Scan for the cell matching the given text and deliver its [x, y] coordinate at center. 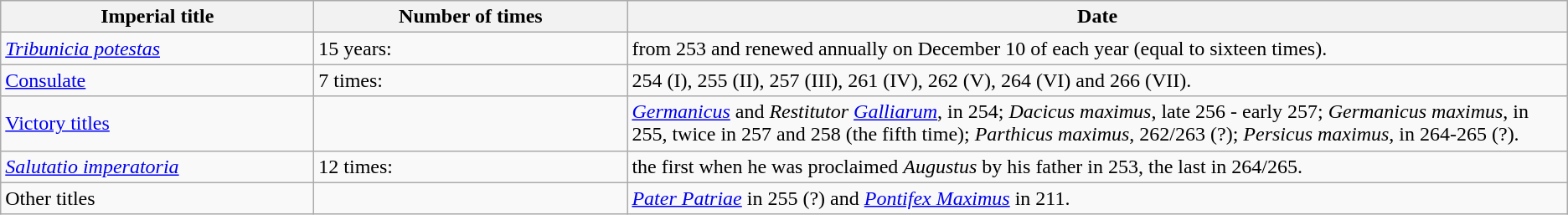
Pater Patriae in 255 (?) and Pontifex Maximus in 211. [1097, 198]
Other titles [157, 198]
254 (I), 255 (II), 257 (III), 261 (IV), 262 (V), 264 (VI) and 266 (VII). [1097, 80]
Victory titles [157, 124]
Tribunicia potestas [157, 49]
Salutatio imperatoria [157, 166]
the first when he was proclaimed Augustus by his father in 253, the last in 264/265. [1097, 166]
from 253 and renewed annually on December 10 of each year (equal to sixteen times). [1097, 49]
Number of times [471, 17]
12 times: [471, 166]
Date [1097, 17]
Imperial title [157, 17]
Consulate [157, 80]
7 times: [471, 80]
15 years: [471, 49]
